Pinpoint the cell where the given text exists, returning its (X, Y) midpoint coordinate. 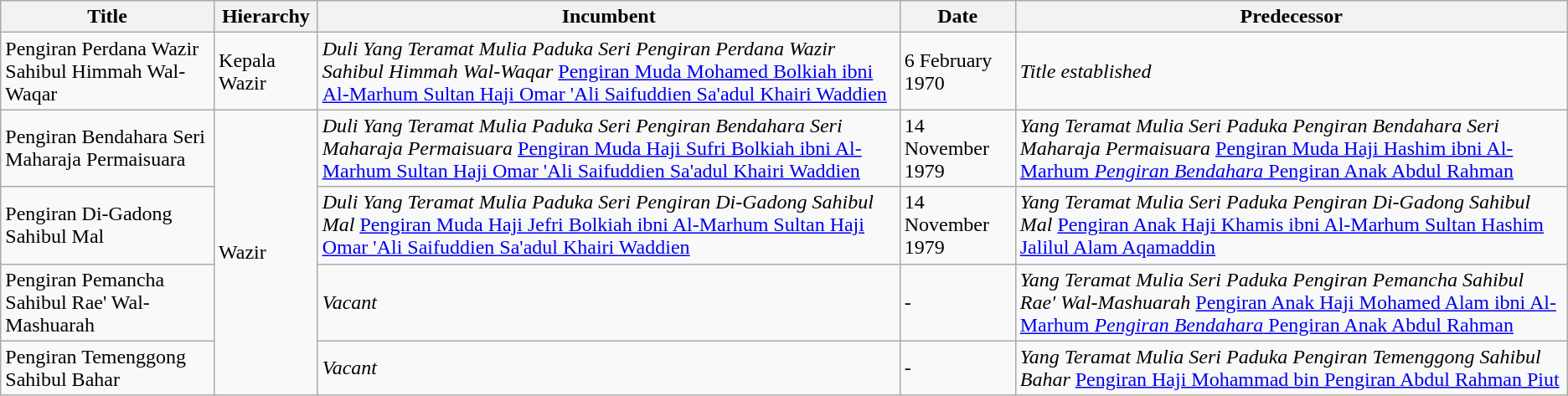
Yang Teramat Mulia Seri Paduka Pengiran Di-Gadong Sahibul Mal Pengiran Anak Haji Khamis ibni Al-Marhum Sultan Hashim Jalilul Alam Aqamaddin (1292, 225)
Title established (1292, 71)
Date (957, 17)
6 February 1970 (957, 71)
Pengiran Bendahara Seri Maharaja Permaisuara (107, 148)
Hierarchy (266, 17)
Incumbent (608, 17)
Yang Teramat Mulia Seri Paduka Pengiran Temenggong Sahibul Bahar Pengiran Haji Mohammad bin Pengiran Abdul Rahman Piut (1292, 368)
Title (107, 17)
Pengiran Di-Gadong Sahibul Mal (107, 225)
Pengiran Pemancha Sahibul Rae' Wal-Mashuarah (107, 302)
Pengiran Temenggong Sahibul Bahar (107, 368)
Kepala Wazir (266, 71)
Predecessor (1292, 17)
Pengiran Perdana Wazir Sahibul Himmah Wal-Waqar (107, 71)
Wazir (266, 253)
